Extract the (X, Y) coordinate from the center of the cell holding the provided text.  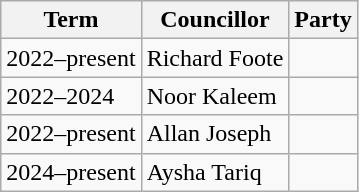
Allan Joseph (215, 134)
Party (323, 20)
Noor Kaleem (215, 96)
Term (71, 20)
Councillor (215, 20)
Richard Foote (215, 58)
Aysha Tariq (215, 172)
2022–2024 (71, 96)
2024–present (71, 172)
